Provide the (X, Y) coordinate of the cell's center where the given text is located.  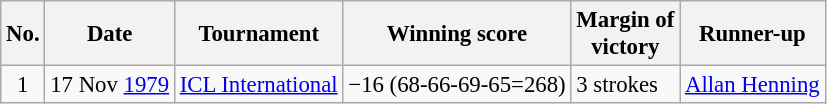
Allan Henning (752, 85)
Tournament (258, 34)
No. (23, 34)
Runner-up (752, 34)
Date (110, 34)
−16 (68-66-69-65=268) (457, 85)
17 Nov 1979 (110, 85)
1 (23, 85)
Winning score (457, 34)
3 strokes (626, 85)
ICL International (258, 85)
Margin ofvictory (626, 34)
